Return [X, Y] of the center of cell containing provided text 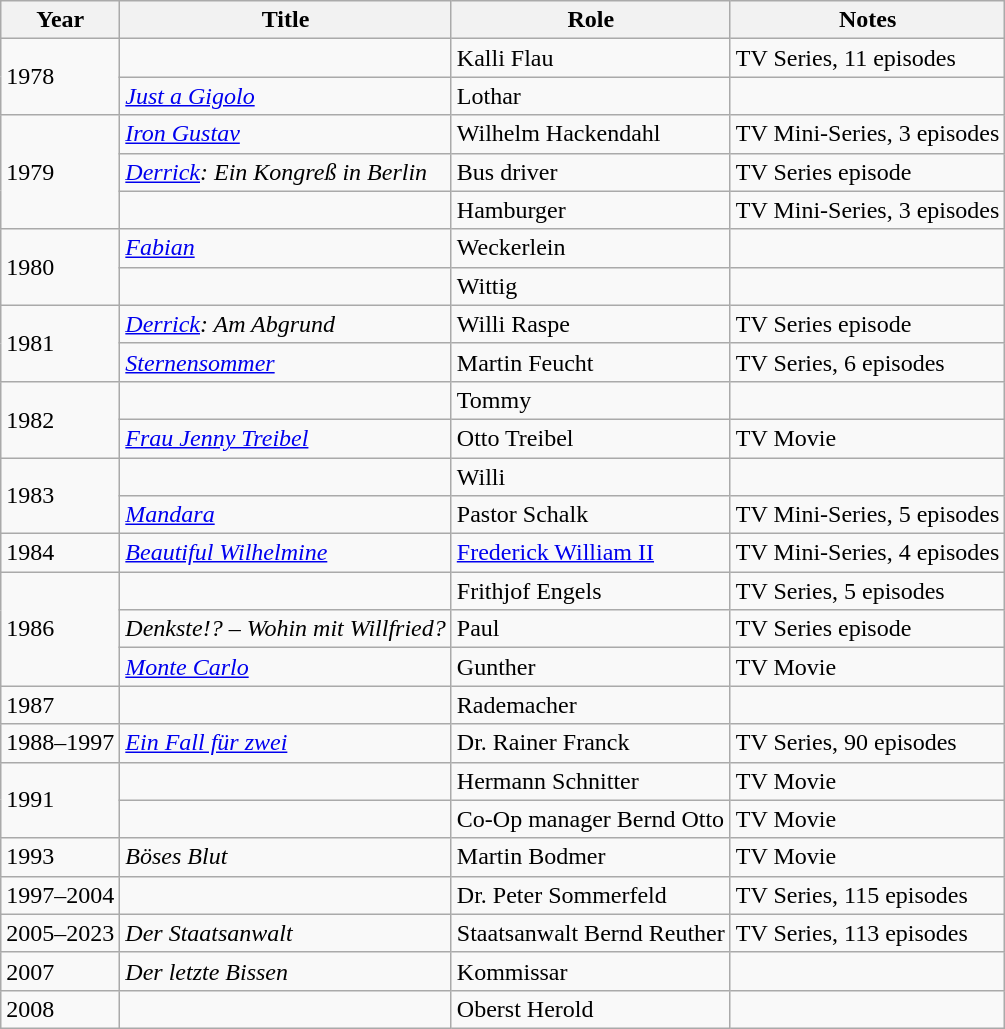
Notes [868, 20]
Pastor Schalk [590, 515]
Iron Gustav [286, 134]
TV Series, 113 episodes [868, 933]
TV Series, 11 episodes [868, 58]
1982 [60, 419]
Just a Gigolo [286, 96]
Fabian [286, 248]
Kalli Flau [590, 58]
Dr. Rainer Franck [590, 743]
Dr. Peter Sommerfeld [590, 895]
1993 [60, 857]
TV Series, 115 episodes [868, 895]
Beautiful Wilhelmine [286, 553]
2005–2023 [60, 933]
TV Series, 5 episodes [868, 591]
Willi [590, 477]
Ein Fall für zwei [286, 743]
Co-Op manager Bernd Otto [590, 819]
Paul [590, 629]
Derrick: Ein Kongreß in Berlin [286, 172]
Staatsanwalt Bernd Reuther [590, 933]
1980 [60, 267]
Wilhelm Hackendahl [590, 134]
Der Staatsanwalt [286, 933]
Martin Bodmer [590, 857]
Wittig [590, 286]
Denkste!? – Wohin mit Willfried? [286, 629]
1986 [60, 629]
Sternensommer [286, 362]
TV Series, 90 episodes [868, 743]
2008 [60, 1009]
1988–1997 [60, 743]
Monte Carlo [286, 667]
TV Series, 6 episodes [868, 362]
Hermann Schnitter [590, 781]
1991 [60, 800]
TV Mini-Series, 5 episodes [868, 515]
Oberst Herold [590, 1009]
Der letzte Bissen [286, 971]
Otto Treibel [590, 438]
Lothar [590, 96]
Title [286, 20]
1979 [60, 172]
Weckerlein [590, 248]
Tommy [590, 400]
1983 [60, 496]
Role [590, 20]
2007 [60, 971]
Frederick William II [590, 553]
1997–2004 [60, 895]
1987 [60, 705]
Martin Feucht [590, 362]
1978 [60, 77]
1984 [60, 553]
Frithjof Engels [590, 591]
Bus driver [590, 172]
Mandara [286, 515]
Gunther [590, 667]
Böses Blut [286, 857]
Hamburger [590, 210]
1981 [60, 343]
Kommissar [590, 971]
Frau Jenny Treibel [286, 438]
Willi Raspe [590, 324]
Derrick: Am Abgrund [286, 324]
Rademacher [590, 705]
Year [60, 20]
TV Mini-Series, 4 episodes [868, 553]
